Identify which cell holds the provided text, then report its (x, y) central coordinate. 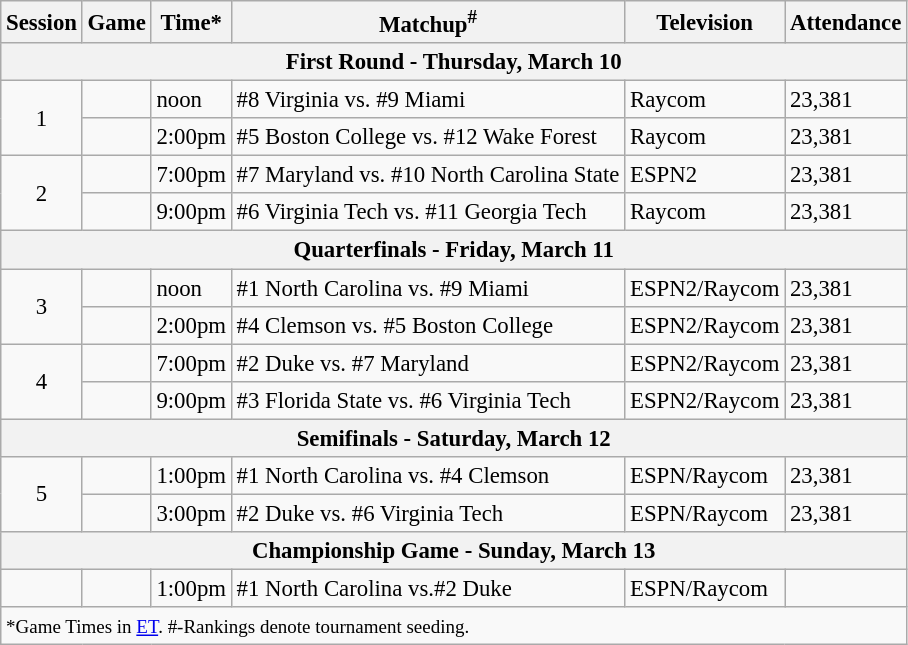
#1 North Carolina vs. #4 Clemson (428, 476)
#3 Florida State vs. #6 Virginia Tech (428, 400)
Matchup# (428, 22)
3 (42, 306)
Game (116, 22)
5 (42, 494)
#8 Virginia vs. #9 Miami (428, 100)
Quarterfinals - Friday, March 11 (454, 250)
ESPN2 (705, 175)
#2 Duke vs. #7 Maryland (428, 363)
#6 Virginia Tech vs. #11 Georgia Tech (428, 213)
#2 Duke vs. #6 Virginia Tech (428, 513)
Attendance (846, 22)
Time* (191, 22)
#7 Maryland vs. #10 North Carolina State (428, 175)
Television (705, 22)
2 (42, 194)
Session (42, 22)
#4 Clemson vs. #5 Boston College (428, 325)
Championship Game - Sunday, March 13 (454, 551)
4 (42, 382)
#5 Boston College vs. #12 Wake Forest (428, 137)
#1 North Carolina vs.#2 Duke (428, 588)
#1 North Carolina vs. #9 Miami (428, 288)
3:00pm (191, 513)
Semifinals - Saturday, March 12 (454, 438)
1 (42, 118)
First Round - Thursday, March 10 (454, 62)
*Game Times in ET. #-Rankings denote tournament seeding. (454, 626)
